Output the (X, Y) coordinate of the center of the cell containing the given text.  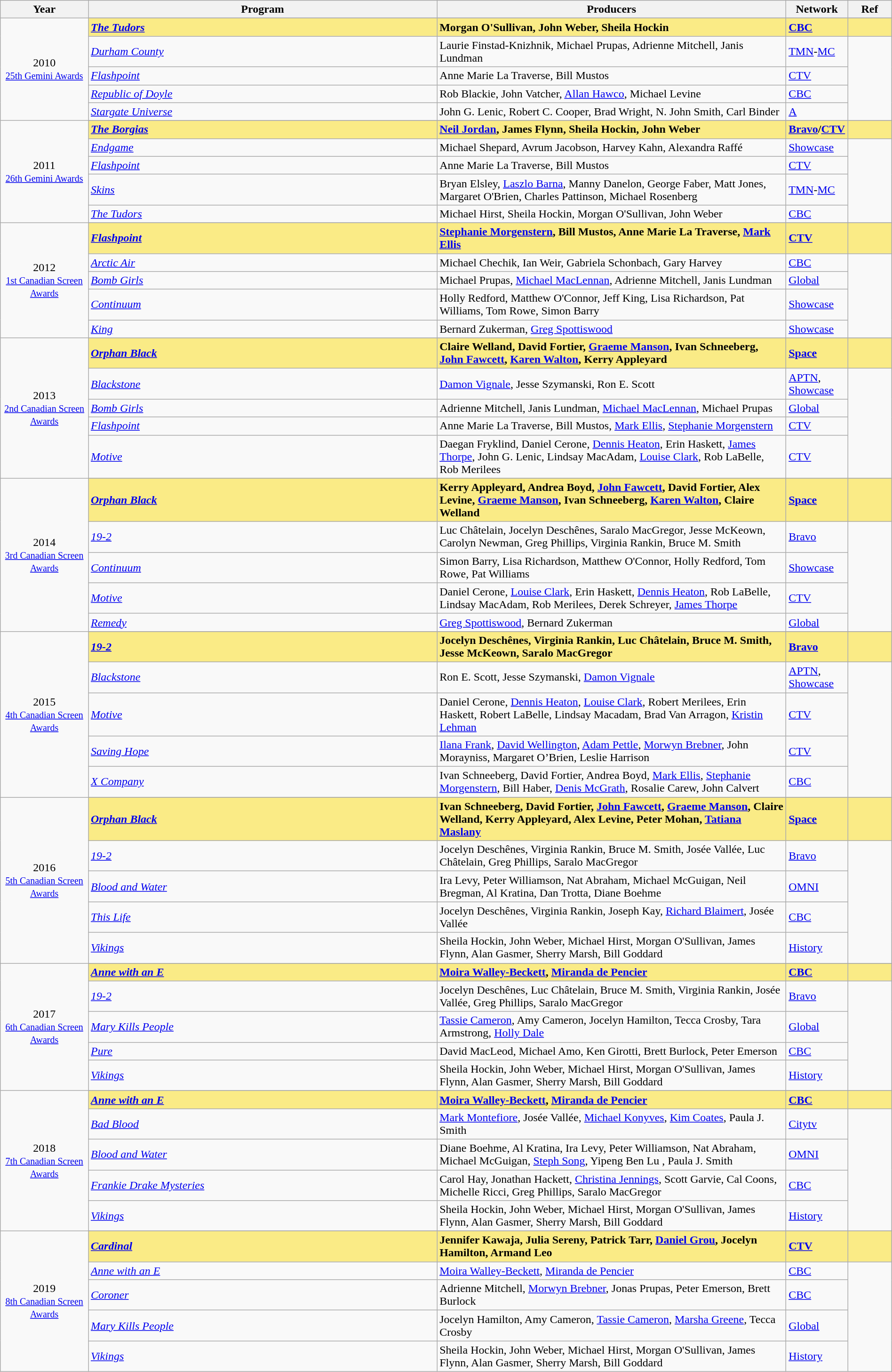
20154th Canadian Screen Awards (44, 714)
20165th Canadian Screen Awards (44, 880)
The Borgias (263, 129)
Jennifer Kawaja, Julia Sereny, Patrick Tarr, Daniel Grou, Jocelyn Hamilton, Armand Leo (612, 1246)
Pure (263, 1051)
Program (263, 9)
20132nd Canadian Screen Awards (44, 408)
Ref (870, 9)
20176th Canadian Screen Awards (44, 1027)
Neil Jordan, James Flynn, Sheila Hockin, John Weber (612, 129)
Michael Chechik, Ian Weir, Gabriela Schonbach, Gary Harvey (612, 262)
Year (44, 9)
Adrienne Mitchell, Janis Lundman, Michael MacLennan, Michael Prupas (612, 408)
Ivan Schneeberg, David Fortier, John Fawcett, Graeme Manson, Claire Welland, Kerry Appleyard, Alex Levine, Peter Mohan, Tatiana Maslany (612, 819)
Durham County (263, 52)
Kerry Appleyard, Andrea Boyd, John Fawcett, David Fortier, Alex Levine, Graeme Manson, Ivan Schneeberg, Karen Walton, Claire Welland (612, 500)
Ira Levy, Peter Williamson, Nat Abraham, Michael McGuigan, Neil Bregman, Al Kratina, Dan Trotta, Diane Boehme (612, 887)
Mark Montefiore, Josée Vallée, Michael Konyves, Kim Coates, Paula J. Smith (612, 1124)
David MacLeod, Michael Amo, Ken Girotti, Brett Burlock, Peter Emerson (612, 1051)
Michael Prupas, Michael MacLennan, Adrienne Mitchell, Janis Lundman (612, 281)
Jocelyn Deschênes, Virginia Rankin, Bruce M. Smith, Josée Vallée, Luc Châtelain, Greg Phillips, Saralo MacGregor (612, 856)
Tassie Cameron, Amy Cameron, Jocelyn Hamilton, Tecca Crosby, Tara Armstrong, Holly Dale (612, 1027)
Diane Boehme, Al Kratina, Ira Levy, Peter Williamson, Nat Abraham, Michael McGuigan, Steph Song, Yipeng Ben Lu , Paula J. Smith (612, 1154)
John G. Lenic, Robert C. Cooper, Brad Wright, N. John Smith, Carl Binder (612, 112)
Frankie Drake Mysteries (263, 1185)
Claire Welland, David Fortier, Graeme Manson, Ivan Schneeberg, John Fawcett, Karen Walton, Kerry Appleyard (612, 353)
Rob Blackie, John Vatcher, Allan Hawco, Michael Levine (612, 94)
Adrienne Mitchell, Morwyn Brebner, Jonas Prupas, Peter Emerson, Brett Burlock (612, 1295)
Jocelyn Deschênes, Virginia Rankin, Luc Châtelain, Bruce M. Smith, Jesse McKeown, Saralo MacGregor (612, 647)
Morgan O'Sullivan, John Weber, Sheila Hockin (612, 27)
Michael Shepard, Avrum Jacobson, Harvey Kahn, Alexandra Raffé (612, 147)
Ivan Schneeberg, David Fortier, Andrea Boyd, Mark Ellis, Stephanie Morgenstern, Bill Haber, Denis McGrath, Rosalie Carew, John Calvert (612, 782)
King (263, 329)
Laurie Finstad-Knizhnik, Michael Prupas, Adrienne Mitchell, Janis Lundman (612, 52)
20121st Canadian Screen Awards (44, 280)
20198th Canadian Screen Awards (44, 1301)
20143rd Canadian Screen Awards (44, 554)
201126th Gemini Awards (44, 171)
Stephanie Morgenstern, Bill Mustos, Anne Marie La Traverse, Mark Ellis (612, 238)
Network (817, 9)
Ilana Frank, David Wellington, Adam Pettle, Morwyn Brebner, John Morayniss, Margaret O’Brien, Leslie Harrison (612, 751)
20187th Canadian Screen Awards (44, 1161)
Bryan Elsley, Laszlo Barna, Manny Danelon, George Faber, Matt Jones, Margaret O'Brien, Charles Pattinson, Michael Rosenberg (612, 189)
Jocelyn Deschênes, Virginia Rankin, Joseph Kay, Richard Blaimert, Josée Vallée (612, 917)
Remedy (263, 622)
201025th Gemini Awards (44, 70)
Greg Spottiswood, Bernard Zukerman (612, 622)
Coroner (263, 1295)
X Company (263, 782)
Michael Hirst, Sheila Hockin, Morgan O'Sullivan, John Weber (612, 214)
Bernard Zukerman, Greg Spottiswood (612, 329)
A (817, 112)
Bravo/CTV (817, 129)
Stargate Universe (263, 112)
Cardinal (263, 1246)
Daniel Cerone, Dennis Heaton, Louise Clark, Robert Merilees, Erin Haskett, Robert LaBelle, Lindsay Macadam, Brad Van Arragon, Kristin Lehman (612, 714)
Saving Hope (263, 751)
Daegan Fryklind, Daniel Cerone, Dennis Heaton, Erin Haskett, James Thorpe, John G. Lenic, Lindsay MacAdam, Louise Clark, Rob LaBelle, Rob Merilees (612, 457)
Jocelyn Hamilton, Amy Cameron, Tassie Cameron, Marsha Greene, Tecca Crosby (612, 1325)
Simon Barry, Lisa Richardson, Matthew O'Connor, Holly Redford, Tom Rowe, Pat Williams (612, 568)
Citytv (817, 1124)
Luc Châtelain, Jocelyn Deschênes, Saralo MacGregor, Jesse McKeown, Carolyn Newman, Greg Phillips, Virginia Rankin, Bruce M. Smith (612, 537)
Anne Marie La Traverse, Bill Mustos, Mark Ellis, Stephanie Morgenstern (612, 426)
Carol Hay, Jonathan Hackett, Christina Jennings, Scott Garvie, Cal Coons, Michelle Ricci, Greg Phillips, Saralo MacGregor (612, 1185)
This Life (263, 917)
Ron E. Scott, Jesse Szymanski, Damon Vignale (612, 677)
Arctic Air (263, 262)
Bad Blood (263, 1124)
Jocelyn Deschênes, Luc Châtelain, Bruce M. Smith, Virginia Rankin, Josée Vallée, Greg Phillips, Saralo MacGregor (612, 996)
Producers (612, 9)
Skins (263, 189)
Damon Vignale, Jesse Szymanski, Ron E. Scott (612, 384)
Daniel Cerone, Louise Clark, Erin Haskett, Dennis Heaton, Rob LaBelle, Lindsay MacAdam, Rob Merilees, Derek Schreyer, James Thorpe (612, 598)
Republic of Doyle (263, 94)
Holly Redford, Matthew O'Connor, Jeff King, Lisa Richardson, Pat Williams, Tom Rowe, Simon Barry (612, 305)
Endgame (263, 147)
